Search for the cell housing the specified text and yield its [x, y] center coordinate. 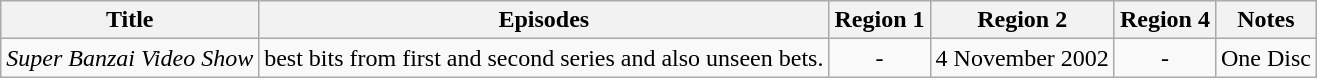
Region 1 [880, 20]
Super Banzai Video Show [130, 58]
One Disc [1266, 58]
Region 4 [1164, 20]
Region 2 [1022, 20]
Notes [1266, 20]
Episodes [544, 20]
best bits from first and second series and also unseen bets. [544, 58]
4 November 2002 [1022, 58]
Title [130, 20]
